Locate the cell with the specified text and output its [x, y] center coordinate. 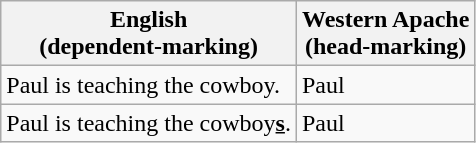
Paul is teaching the cowboys. [149, 123]
Western Apache(head-marking) [385, 34]
Paul is teaching the cowboy. [149, 85]
English(dependent-marking) [149, 34]
